Locate the cell with the specified text and output its (X, Y) center coordinate. 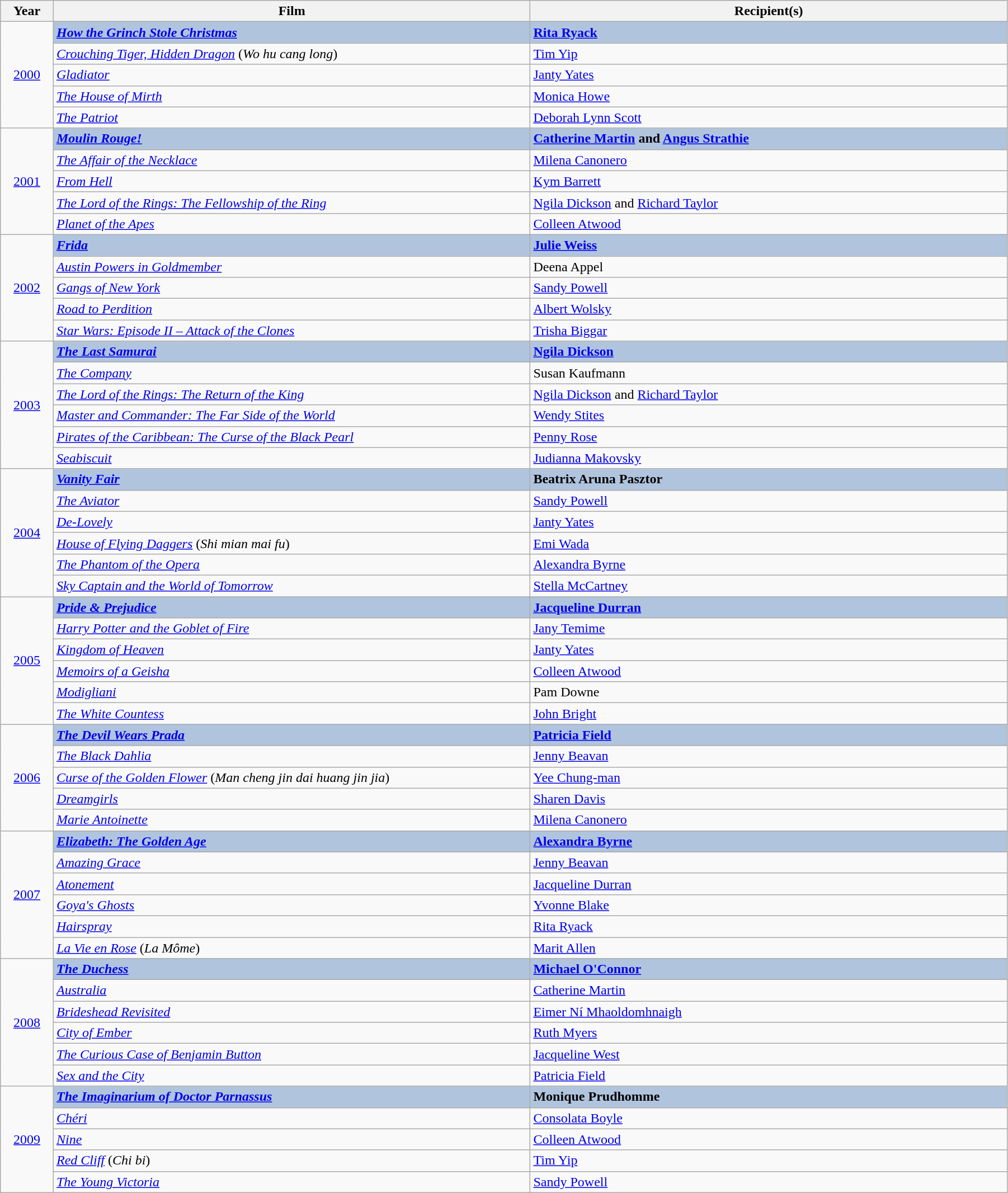
How the Grinch Stole Christmas (291, 32)
Penny Rose (769, 437)
Star Wars: Episode II – Attack of the Clones (291, 331)
Wendy Stites (769, 416)
Nine (291, 1139)
Year (27, 11)
The Company (291, 373)
Monique Prudhomme (769, 1097)
Moulin Rouge! (291, 139)
House of Flying Daggers (Shi mian mai fu) (291, 543)
Atonement (291, 884)
Modigliani (291, 692)
Emi Wada (769, 543)
Film (291, 11)
Austin Powers in Goldmember (291, 267)
Judianna Makovsky (769, 458)
Red Cliff (Chi bi) (291, 1161)
Eimer Ní Mhaoldomhnaigh (769, 1012)
Marit Allen (769, 948)
Chéri (291, 1118)
The Black Dahlia (291, 756)
2007 (27, 894)
The Aviator (291, 501)
Harry Potter and the Goblet of Fire (291, 629)
The Affair of the Necklace (291, 160)
Pirates of the Caribbean: The Curse of the Black Pearl (291, 437)
La Vie en Rose (La Môme) (291, 948)
Deborah Lynn Scott (769, 117)
Planet of the Apes (291, 224)
Michael O'Connor (769, 969)
John Bright (769, 714)
Yee Chung-man (769, 777)
Jacqueline West (769, 1054)
Susan Kaufmann (769, 373)
Master and Commander: The Far Side of the World (291, 416)
Goya's Ghosts (291, 905)
Marie Antoinette (291, 820)
De-Lovely (291, 522)
Memoirs of a Geisha (291, 671)
Curse of the Golden Flower (Man cheng jin dai huang jin jia) (291, 777)
Julie Weiss (769, 245)
2006 (27, 777)
The Duchess (291, 969)
Sex and the City (291, 1076)
The Lord of the Rings: The Fellowship of the Ring (291, 202)
2001 (27, 181)
2004 (27, 532)
Kym Barrett (769, 181)
From Hell (291, 181)
Sharen Davis (769, 799)
Catherine Martin and Angus Strathie (769, 139)
Consolata Boyle (769, 1118)
Kingdom of Heaven (291, 650)
Road to Perdition (291, 309)
2002 (27, 287)
Australia (291, 991)
Catherine Martin (769, 991)
The Patriot (291, 117)
Recipient(s) (769, 11)
Dreamgirls (291, 799)
The Last Samurai (291, 352)
2005 (27, 660)
Vanity Fair (291, 479)
The Imaginarium of Doctor Parnassus (291, 1097)
Frida (291, 245)
Stella McCartney (769, 586)
Jany Temime (769, 629)
2003 (27, 405)
The Curious Case of Benjamin Button (291, 1054)
Amazing Grace (291, 862)
The Phantom of the Opera (291, 564)
The White Countess (291, 714)
Hairspray (291, 926)
Sky Captain and the World of Tomorrow (291, 586)
Ruth Myers (769, 1033)
Pride & Prejudice (291, 607)
Trisha Biggar (769, 331)
2000 (27, 75)
Gangs of New York (291, 288)
Albert Wolsky (769, 309)
2009 (27, 1139)
Gladiator (291, 75)
Ngila Dickson (769, 352)
The Young Victoria (291, 1182)
The Lord of the Rings: The Return of the King (291, 394)
2008 (27, 1022)
Brideshead Revisited (291, 1012)
The Devil Wears Prada (291, 735)
The House of Mirth (291, 96)
Yvonne Blake (769, 905)
Pam Downe (769, 692)
Monica Howe (769, 96)
Seabiscuit (291, 458)
City of Ember (291, 1033)
Beatrix Aruna Pasztor (769, 479)
Elizabeth: The Golden Age (291, 841)
Deena Appel (769, 267)
Crouching Tiger, Hidden Dragon (Wo hu cang long) (291, 54)
